Extract the [X, Y] coordinate from the center of the cell holding the provided text.  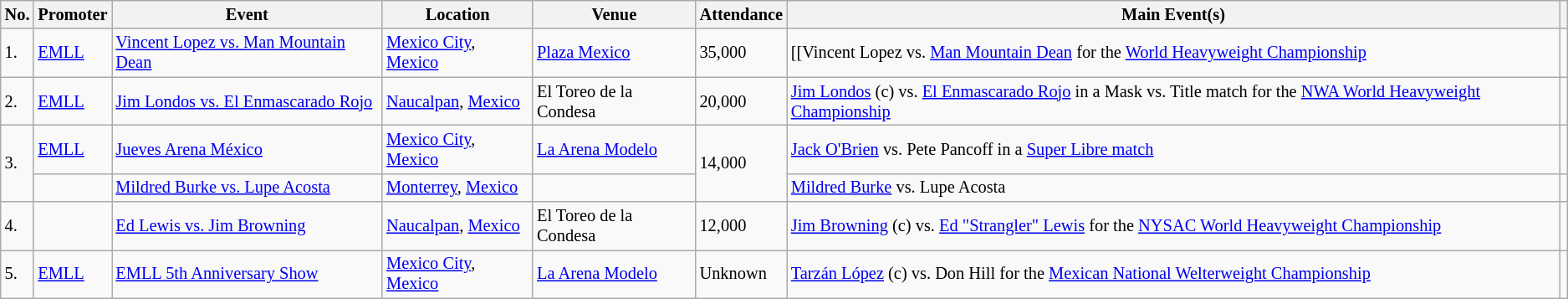
Attendance [741, 14]
35,000 [741, 53]
EMLL 5th Anniversary Show [248, 274]
12,000 [741, 226]
3. [18, 162]
20,000 [741, 101]
2. [18, 101]
Jim Browning (c) vs. Ed "Strangler" Lewis for the NYSAC World Heavyweight Championship [1173, 226]
Jim Londos vs. El Enmascarado Rojo [248, 101]
Monterrey, Mexico [457, 188]
Jueves Arena México [248, 149]
Main Event(s) [1173, 14]
14,000 [741, 162]
Plaza Mexico [614, 53]
Event [248, 14]
Jack O'Brien vs. Pete Pancoff in a Super Libre match [1173, 149]
Venue [614, 14]
No. [18, 14]
Unknown [741, 274]
5. [18, 274]
4. [18, 226]
1. [18, 53]
Tarzán López (c) vs. Don Hill for the Mexican National Welterweight Championship [1173, 274]
[[Vincent Lopez vs. Man Mountain Dean for the World Heavyweight Championship [1173, 53]
Jim Londos (c) vs. El Enmascarado Rojo in a Mask vs. Title match for the NWA World Heavyweight Championship [1173, 101]
Vincent Lopez vs. Man Mountain Dean [248, 53]
Promoter [72, 14]
Ed Lewis vs. Jim Browning [248, 226]
Location [457, 14]
